Scan for the cell matching the given text and deliver its (x, y) coordinate at center. 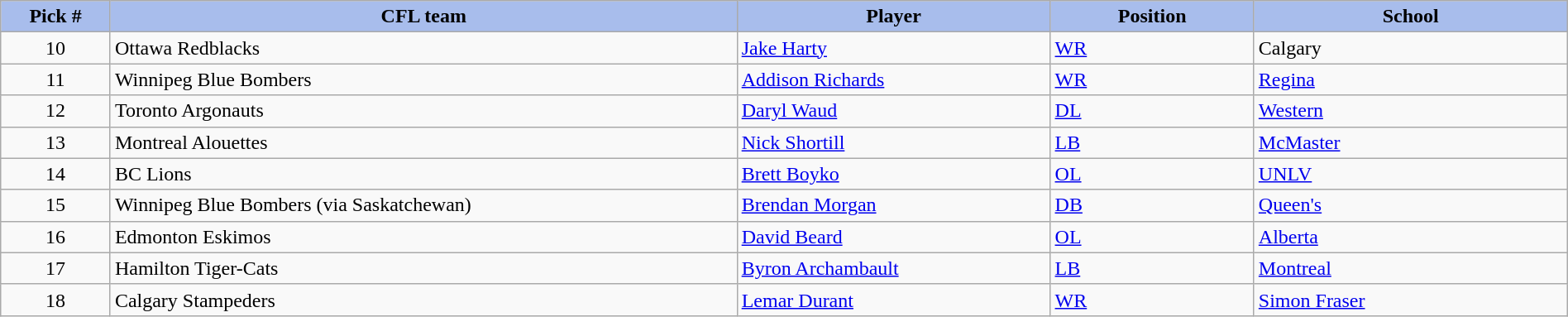
CFL team (423, 17)
UNLV (1411, 174)
Ottawa Redblacks (423, 48)
Jake Harty (893, 48)
Position (1152, 17)
Winnipeg Blue Bombers (via Saskatchewan) (423, 205)
15 (56, 205)
David Beard (893, 237)
12 (56, 111)
10 (56, 48)
13 (56, 142)
Calgary (1411, 48)
Brett Boyko (893, 174)
11 (56, 79)
17 (56, 268)
14 (56, 174)
BC Lions (423, 174)
Nick Shortill (893, 142)
School (1411, 17)
Byron Archambault (893, 268)
Winnipeg Blue Bombers (423, 79)
16 (56, 237)
Brendan Morgan (893, 205)
DL (1152, 111)
Queen's (1411, 205)
Regina (1411, 79)
Calgary Stampeders (423, 300)
Lemar Durant (893, 300)
DB (1152, 205)
Simon Fraser (1411, 300)
Edmonton Eskimos (423, 237)
Alberta (1411, 237)
Montreal Alouettes (423, 142)
Hamilton Tiger-Cats (423, 268)
Daryl Waud (893, 111)
Pick # (56, 17)
Addison Richards (893, 79)
18 (56, 300)
Montreal (1411, 268)
McMaster (1411, 142)
Player (893, 17)
Western (1411, 111)
Toronto Argonauts (423, 111)
